Find where the given text appears and provide that cell's center as (x, y) coordinate. 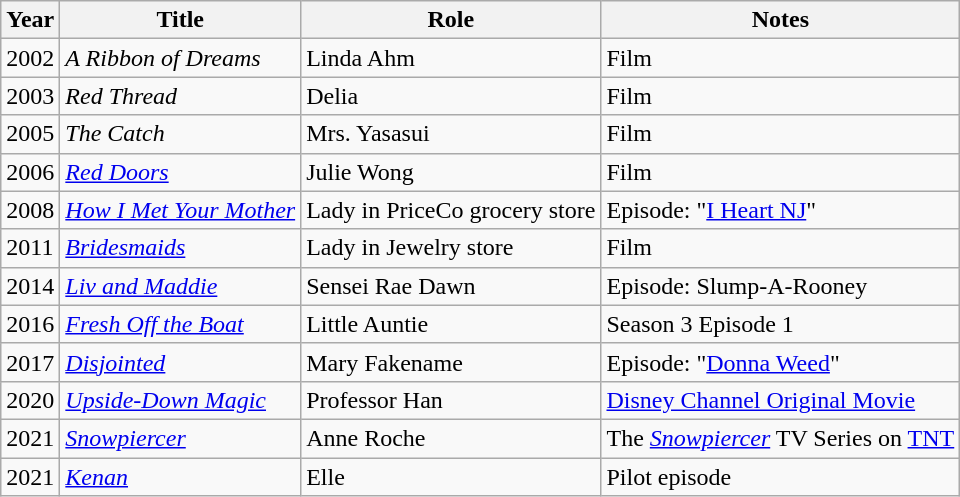
Mary Fakename (451, 362)
Delia (451, 96)
Lady in PriceCo grocery store (451, 210)
Year (30, 20)
Lady in Jewelry store (451, 248)
Red Doors (180, 172)
Liv and Maddie (180, 286)
Pilot episode (780, 477)
2011 (30, 248)
Linda Ahm (451, 58)
Mrs. Yasasui (451, 134)
Professor Han (451, 400)
2017 (30, 362)
2008 (30, 210)
2006 (30, 172)
Little Auntie (451, 324)
Season 3 Episode 1 (780, 324)
2002 (30, 58)
2014 (30, 286)
The Catch (180, 134)
Episode: Slump-A-Rooney (780, 286)
Upside-Down Magic (180, 400)
Episode: "I Heart NJ" (780, 210)
Fresh Off the Boat (180, 324)
2005 (30, 134)
Role (451, 20)
Disjointed (180, 362)
Bridesmaids (180, 248)
Kenan (180, 477)
Red Thread (180, 96)
Episode: "Donna Weed" (780, 362)
The Snowpiercer TV Series on TNT (780, 438)
Snowpiercer (180, 438)
Elle (451, 477)
2020 (30, 400)
Notes (780, 20)
Disney Channel Original Movie (780, 400)
Julie Wong (451, 172)
Anne Roche (451, 438)
Title (180, 20)
How I Met Your Mother (180, 210)
2016 (30, 324)
A Ribbon of Dreams (180, 58)
Sensei Rae Dawn (451, 286)
2003 (30, 96)
